For the text-containing cell, return its midpoint in [X, Y] coordinate format. 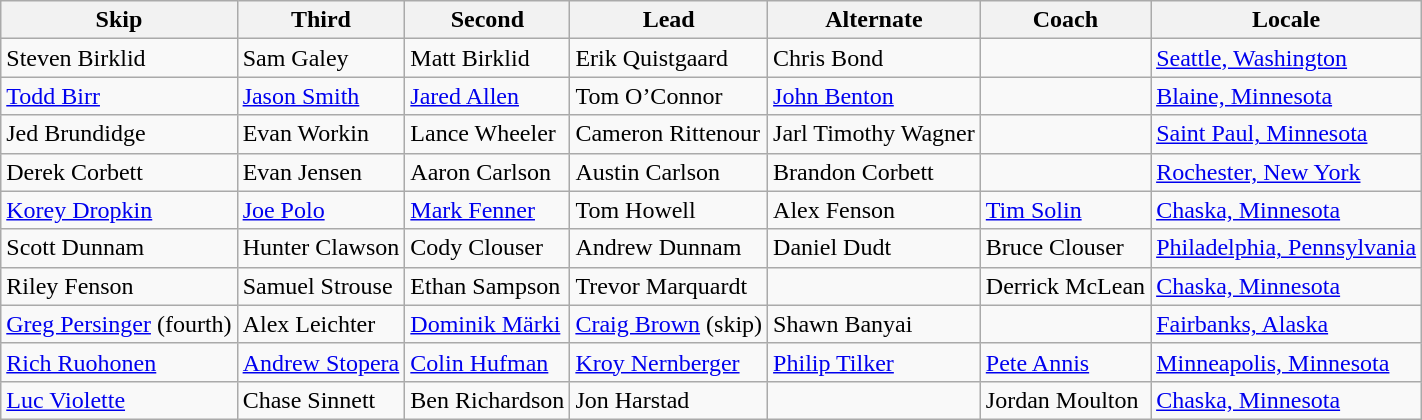
Brandon Corbett [874, 172]
Rochester, New York [1286, 172]
Chris Bond [874, 58]
Fairbanks, Alaska [1286, 324]
Tim Solin [1065, 210]
Luc Violette [119, 400]
Austin Carlson [669, 172]
Shawn Banyai [874, 324]
Todd Birr [119, 96]
Jarl Timothy Wagner [874, 134]
Colin Hufman [488, 362]
Chase Sinnett [321, 400]
Tom O’Connor [669, 96]
Matt Birklid [488, 58]
Jordan Moulton [1065, 400]
Mark Fenner [488, 210]
Ethan Sampson [488, 286]
Philip Tilker [874, 362]
Tom Howell [669, 210]
Alex Leichter [321, 324]
Saint Paul, Minnesota [1286, 134]
Jed Brundidge [119, 134]
Ben Richardson [488, 400]
Kroy Nernberger [669, 362]
Korey Dropkin [119, 210]
Derrick McLean [1065, 286]
Third [321, 20]
Cameron Rittenour [669, 134]
Sam Galey [321, 58]
Seattle, Washington [1286, 58]
Hunter Clawson [321, 248]
Jason Smith [321, 96]
Dominik Märki [488, 324]
Joe Polo [321, 210]
John Benton [874, 96]
Locale [1286, 20]
Alternate [874, 20]
Blaine, Minnesota [1286, 96]
Andrew Dunnam [669, 248]
Philadelphia, Pennsylvania [1286, 248]
Derek Corbett [119, 172]
Daniel Dudt [874, 248]
Second [488, 20]
Samuel Strouse [321, 286]
Lance Wheeler [488, 134]
Pete Annis [1065, 362]
Scott Dunnam [119, 248]
Minneapolis, Minnesota [1286, 362]
Skip [119, 20]
Erik Quistgaard [669, 58]
Lead [669, 20]
Cody Clouser [488, 248]
Aaron Carlson [488, 172]
Craig Brown (skip) [669, 324]
Bruce Clouser [1065, 248]
Riley Fenson [119, 286]
Andrew Stopera [321, 362]
Evan Workin [321, 134]
Trevor Marquardt [669, 286]
Jared Allen [488, 96]
Jon Harstad [669, 400]
Evan Jensen [321, 172]
Rich Ruohonen [119, 362]
Alex Fenson [874, 210]
Steven Birklid [119, 58]
Greg Persinger (fourth) [119, 324]
Coach [1065, 20]
